Locate the cell with the specified text and output its [X, Y] center coordinate. 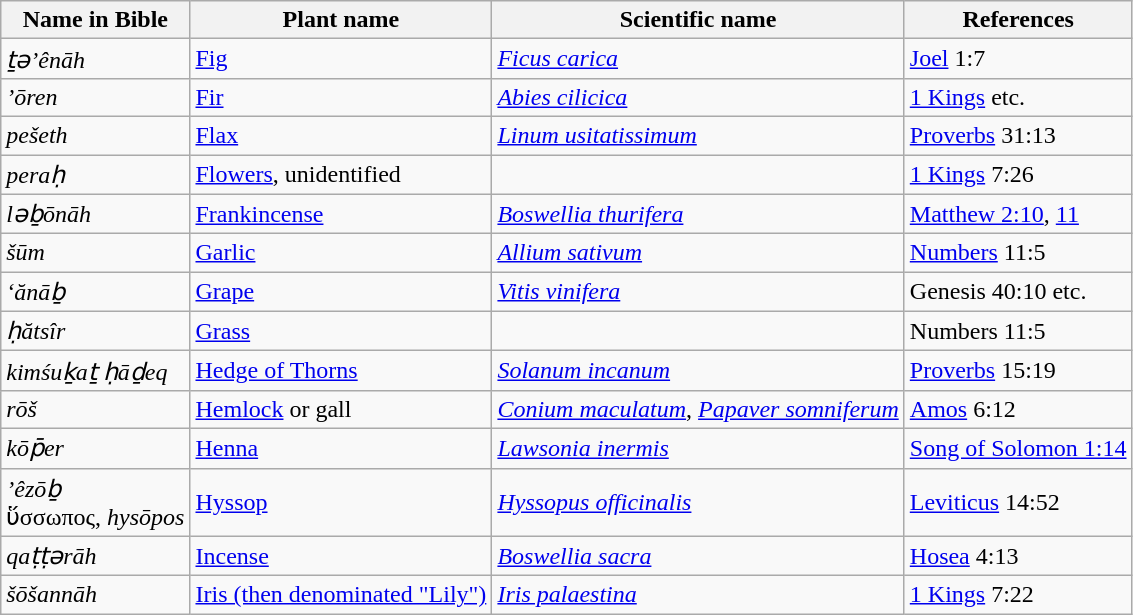
Fir [341, 97]
Hyssop [341, 502]
kimśuḵaṯ ḥāḏeq [96, 371]
1 Kings 7:22 [1018, 595]
kōp̄er [96, 448]
šūm [96, 253]
Garlic [341, 253]
Flowers, unidentified [341, 174]
Boswellia sacra [698, 556]
’ōren [96, 97]
Boswellia thurifera [698, 214]
’êzōḇὕσσωπος, hysōpos [96, 502]
Grape [341, 292]
1 Kings 7:26 [1018, 174]
Solanum incanum [698, 371]
qaṭṭərāh [96, 556]
Grass [341, 331]
Hyssopus officinalis [698, 502]
Iris palaestina [698, 595]
šōšannāh [96, 595]
Fig [341, 59]
Genesis 40:10 etc. [1018, 292]
Linum usitatissimum [698, 135]
ḥătsîr [96, 331]
Leviticus 14:52 [1018, 502]
Vitis vinifera [698, 292]
Joel 1:7 [1018, 59]
Scientific name [698, 20]
Name in Bible [96, 20]
Allium sativum [698, 253]
Conium maculatum, Papaver somniferum [698, 409]
Henna [341, 448]
peraḥ [96, 174]
Lawsonia inermis [698, 448]
Abies cilicica [698, 97]
Hemlock or gall [341, 409]
Iris (then denominated "Lily") [341, 595]
rōš [96, 409]
Hedge of Thorns [341, 371]
‘ănāḇ [96, 292]
Ficus carica [698, 59]
Incense [341, 556]
ṯə’ênāh [96, 59]
Amos 6:12 [1018, 409]
Proverbs 15:19 [1018, 371]
References [1018, 20]
Flax [341, 135]
ləḇōnāh [96, 214]
Hosea 4:13 [1018, 556]
Plant name [341, 20]
Proverbs 31:13 [1018, 135]
1 Kings etc. [1018, 97]
Song of Solomon 1:14 [1018, 448]
pešeth [96, 135]
Frankincense [341, 214]
Matthew 2:10, 11 [1018, 214]
